For the text-containing cell, return its midpoint in [x, y] coordinate format. 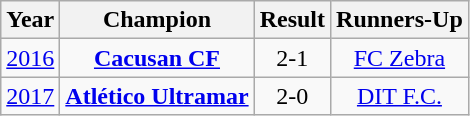
FC Zebra [400, 58]
Runners-Up [400, 20]
2017 [30, 96]
2-0 [292, 96]
Result [292, 20]
Year [30, 20]
Champion [157, 20]
2016 [30, 58]
Cacusan CF [157, 58]
DIT F.C. [400, 96]
Atlético Ultramar [157, 96]
2-1 [292, 58]
